Search for the cell housing the specified text and yield its [X, Y] center coordinate. 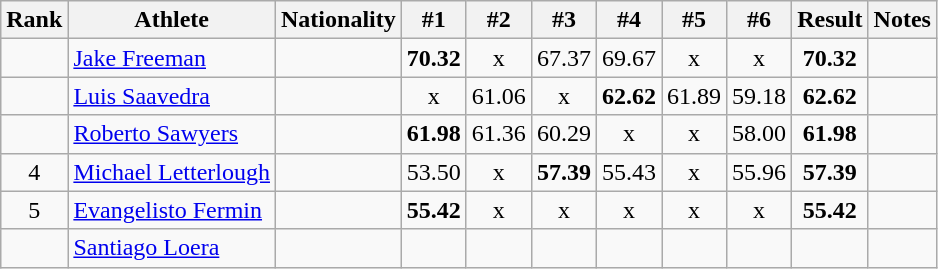
#2 [498, 20]
69.67 [628, 58]
#5 [694, 20]
61.89 [694, 96]
53.50 [434, 172]
5 [34, 210]
Notes [902, 20]
Michael Letterlough [172, 172]
Jake Freeman [172, 58]
58.00 [760, 134]
#1 [434, 20]
55.43 [628, 172]
4 [34, 172]
Roberto Sawyers [172, 134]
Result [830, 20]
Rank [34, 20]
Santiago Loera [172, 248]
#3 [564, 20]
55.96 [760, 172]
#6 [760, 20]
61.06 [498, 96]
59.18 [760, 96]
61.36 [498, 134]
67.37 [564, 58]
#4 [628, 20]
Nationality [339, 20]
60.29 [564, 134]
Luis Saavedra [172, 96]
Athlete [172, 20]
Evangelisto Fermin [172, 210]
